Return (X, Y) of the center of cell containing provided text 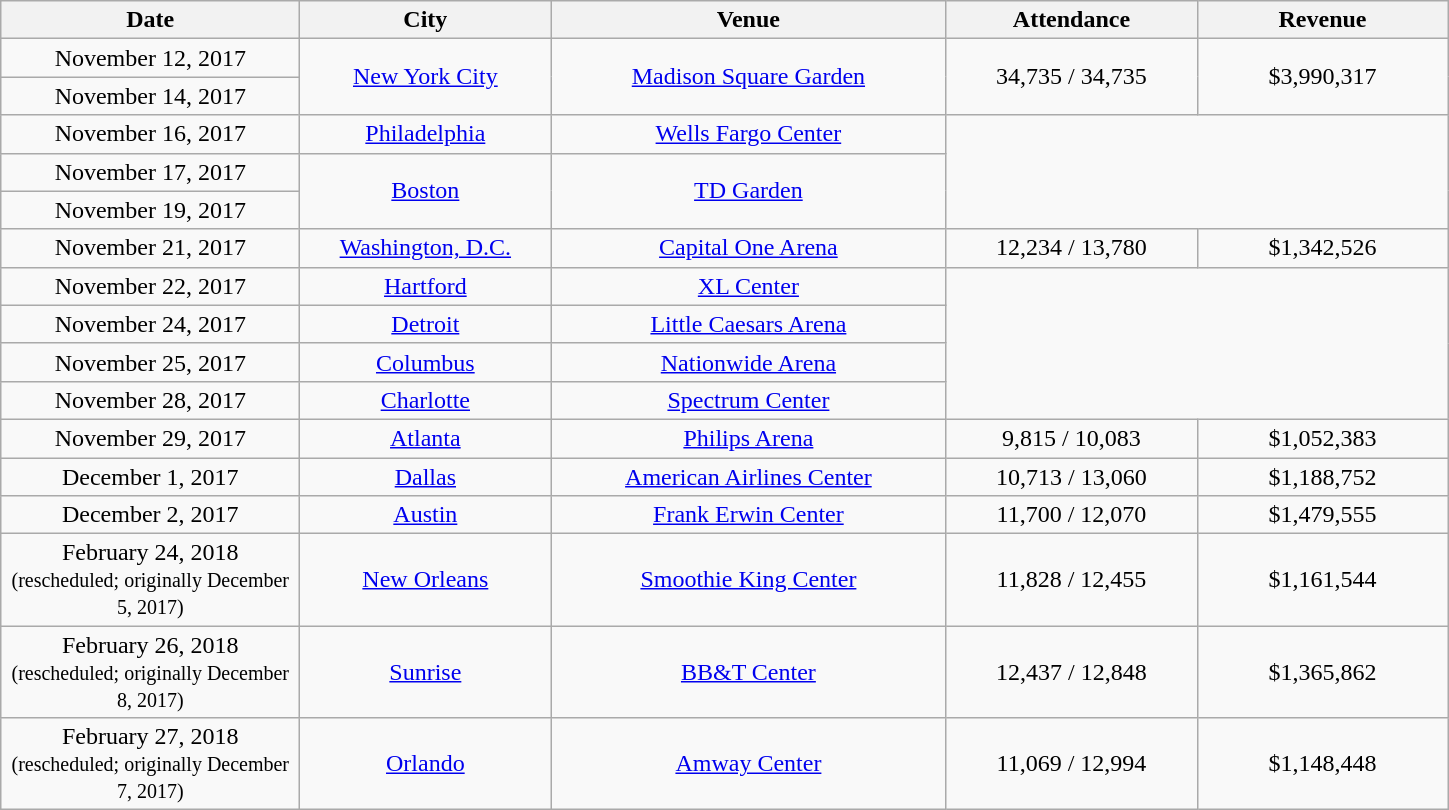
Orlando (426, 764)
November 14, 2017 (150, 96)
New York City (426, 77)
$1,342,526 (1322, 248)
Austin (426, 515)
November 29, 2017 (150, 438)
Madison Square Garden (748, 77)
November 21, 2017 (150, 248)
$1,188,752 (1322, 477)
Dallas (426, 477)
November 22, 2017 (150, 286)
$1,148,448 (1322, 764)
Capital One Arena (748, 248)
November 25, 2017 (150, 362)
11,828 / 12,455 (1072, 580)
34,735 / 34,735 (1072, 77)
Philips Arena (748, 438)
November 17, 2017 (150, 172)
Detroit (426, 324)
$1,161,544 (1322, 580)
American Airlines Center (748, 477)
Sunrise (426, 672)
Washington, D.C. (426, 248)
November 19, 2017 (150, 210)
February 24, 2018 (rescheduled; originally December 5, 2017) (150, 580)
Spectrum Center (748, 400)
BB&T Center (748, 672)
Columbus (426, 362)
December 1, 2017 (150, 477)
Philadelphia (426, 134)
Revenue (1322, 20)
12,437 / 12,848 (1072, 672)
$1,479,555 (1322, 515)
11,700 / 12,070 (1072, 515)
Date (150, 20)
$3,990,317 (1322, 77)
City (426, 20)
12,234 / 13,780 (1072, 248)
November 12, 2017 (150, 58)
Atlanta (426, 438)
Nationwide Arena (748, 362)
Frank Erwin Center (748, 515)
November 28, 2017 (150, 400)
$1,052,383 (1322, 438)
Boston (426, 191)
New Orleans (426, 580)
February 26, 2018 (rescheduled; originally December 8, 2017) (150, 672)
Smoothie King Center (748, 580)
November 16, 2017 (150, 134)
9,815 / 10,083 (1072, 438)
December 2, 2017 (150, 515)
Wells Fargo Center (748, 134)
10,713 / 13,060 (1072, 477)
Attendance (1072, 20)
Charlotte (426, 400)
$1,365,862 (1322, 672)
Amway Center (748, 764)
XL Center (748, 286)
February 27, 2018 (rescheduled; originally December 7, 2017) (150, 764)
TD Garden (748, 191)
Hartford (426, 286)
11,069 / 12,994 (1072, 764)
Little Caesars Arena (748, 324)
November 24, 2017 (150, 324)
Venue (748, 20)
